Detect which cell encompasses the target text, then output its [X, Y] center coordinate. 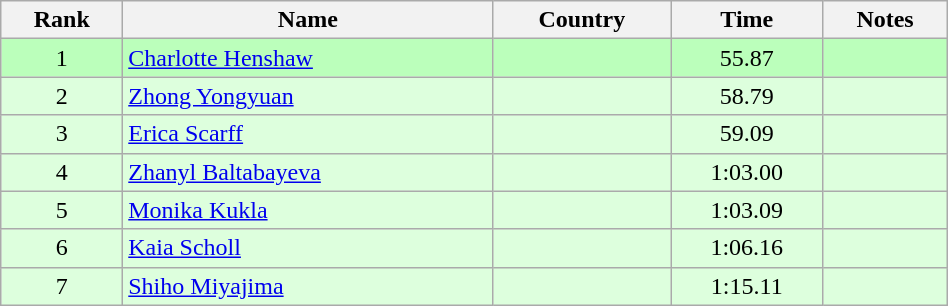
Zhanyl Baltabayeva [308, 172]
59.09 [747, 134]
Notes [885, 20]
1:06.16 [747, 248]
1 [62, 58]
Monika Kukla [308, 210]
Name [308, 20]
Shiho Miyajima [308, 286]
1:03.00 [747, 172]
Country [582, 20]
55.87 [747, 58]
1:03.09 [747, 210]
Zhong Yongyuan [308, 96]
3 [62, 134]
1:15.11 [747, 286]
Charlotte Henshaw [308, 58]
4 [62, 172]
Erica Scarff [308, 134]
58.79 [747, 96]
7 [62, 286]
6 [62, 248]
5 [62, 210]
Rank [62, 20]
Kaia Scholl [308, 248]
2 [62, 96]
Time [747, 20]
